Search for the cell housing the specified text and yield its [x, y] center coordinate. 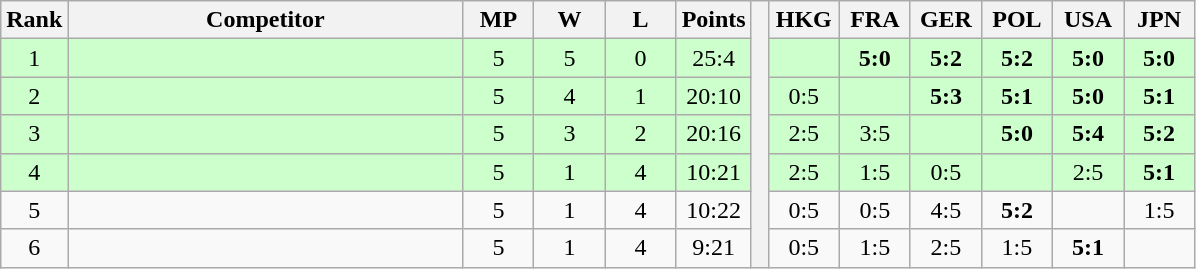
POL [1016, 20]
10:22 [714, 210]
GER [946, 20]
Points [714, 20]
5:4 [1088, 134]
USA [1088, 20]
20:16 [714, 134]
20:10 [714, 96]
5:3 [946, 96]
W [570, 20]
HKG [804, 20]
0 [640, 58]
10:21 [714, 172]
JPN [1160, 20]
4:5 [946, 210]
6 [34, 248]
9:21 [714, 248]
FRA [874, 20]
MP [498, 20]
Competitor [266, 20]
3:5 [874, 134]
25:4 [714, 58]
Rank [34, 20]
L [640, 20]
